Search for the cell housing the specified text and yield its [x, y] center coordinate. 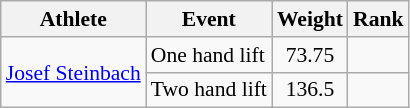
Weight [310, 19]
Rank [378, 19]
Josef Steinbach [74, 72]
Event [209, 19]
One hand lift [209, 55]
73.75 [310, 55]
Athlete [74, 19]
Two hand lift [209, 90]
136.5 [310, 90]
